Scan for the cell matching the given text and deliver its (X, Y) coordinate at center. 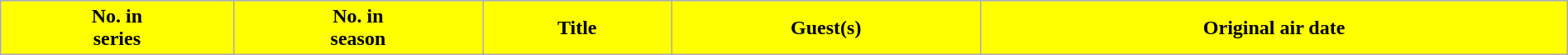
Title (577, 28)
Original air date (1274, 28)
No. inseason (358, 28)
Guest(s) (826, 28)
No. inseries (117, 28)
